From the cell containing the given text, extract its center point as [X, Y] coordinate. 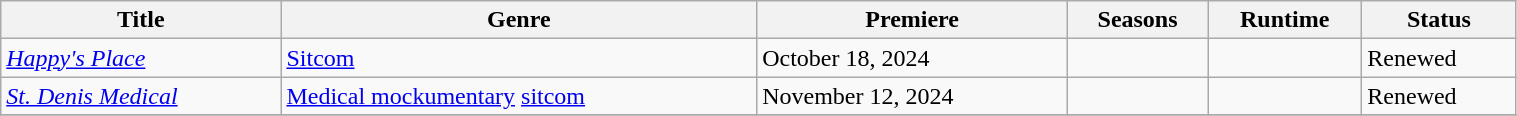
Title [141, 20]
Genre [519, 20]
Happy's Place [141, 58]
Medical mockumentary sitcom [519, 96]
November 12, 2024 [912, 96]
Seasons [1138, 20]
St. Denis Medical [141, 96]
Sitcom [519, 58]
October 18, 2024 [912, 58]
Premiere [912, 20]
Runtime [1285, 20]
Status [1439, 20]
